Scan for the cell matching the given text and deliver its [x, y] coordinate at center. 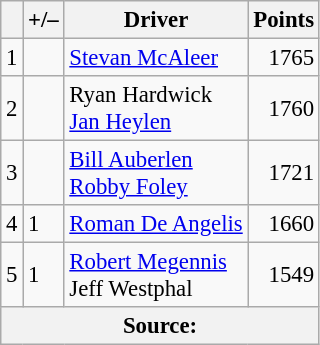
1721 [284, 174]
Robert Megennis Jeff Westphal [156, 276]
1765 [284, 58]
3 [12, 174]
Driver [156, 20]
1660 [284, 224]
4 [12, 224]
5 [12, 276]
Ryan Hardwick Jan Heylen [156, 108]
+/– [44, 20]
1549 [284, 276]
1760 [284, 108]
2 [12, 108]
Points [284, 20]
Stevan McAleer [156, 58]
Roman De Angelis [156, 224]
Bill Auberlen Robby Foley [156, 174]
